Return the [x, y] coordinate for the center point of the cell that contains the specified text.  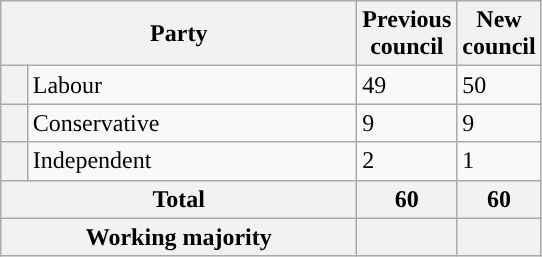
Total [179, 199]
49 [407, 85]
Independent [192, 161]
Party [179, 34]
Previous council [407, 34]
Conservative [192, 123]
Labour [192, 85]
1 [499, 161]
50 [499, 85]
New council [499, 34]
2 [407, 161]
Working majority [179, 237]
